Search for the cell housing the specified text and yield its (x, y) center coordinate. 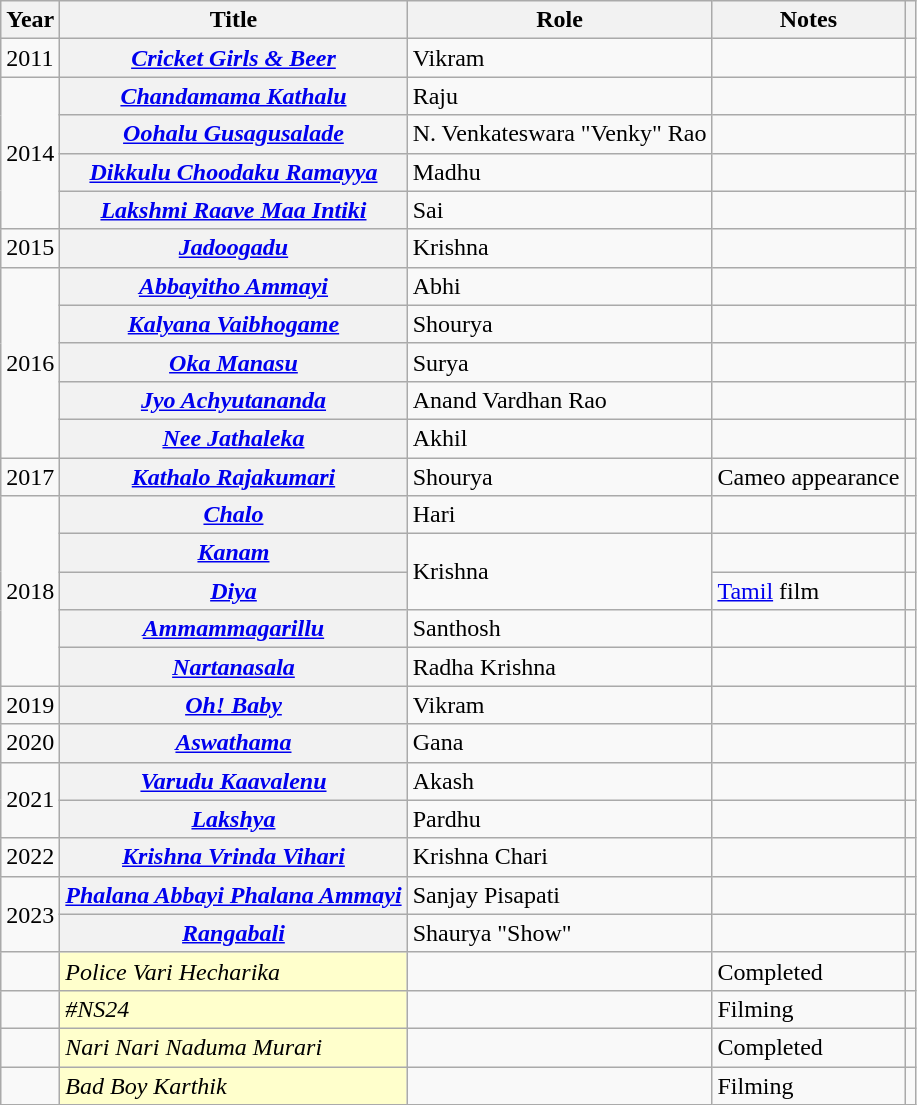
#NS24 (234, 1009)
Krishna Chari (560, 857)
2018 (30, 591)
Police Vari Hecharika (234, 971)
Diya (234, 591)
Lakshya (234, 819)
2014 (30, 153)
Bad Boy Karthik (234, 1085)
Nari Nari Naduma Murari (234, 1047)
2021 (30, 800)
2022 (30, 857)
2020 (30, 743)
Lakshmi Raave Maa Intiki (234, 210)
Shaurya "Show" (560, 933)
Akhil (560, 438)
Santhosh (560, 629)
Chandamama Kathalu (234, 96)
Year (30, 20)
Pardhu (560, 819)
Kathalo Rajakumari (234, 477)
Dikkulu Choodaku Ramayya (234, 172)
Nartanasala (234, 667)
Cricket Girls & Beer (234, 58)
Kalyana Vaibhogame (234, 324)
Raju (560, 96)
2019 (30, 705)
Oka Manasu (234, 362)
Anand Vardhan Rao (560, 400)
2015 (30, 248)
Title (234, 20)
Role (560, 20)
Krishna Vrinda Vihari (234, 857)
2016 (30, 362)
Radha Krishna (560, 667)
Gana (560, 743)
Madhu (560, 172)
Cameo appearance (808, 477)
Kanam (234, 553)
Oohalu Gusagusalade (234, 134)
Akash (560, 781)
Abbayitho Ammayi (234, 286)
Sanjay Pisapati (560, 895)
Nee Jathaleka (234, 438)
2017 (30, 477)
Varudu Kaavalenu (234, 781)
Chalo (234, 515)
Tamil film (808, 591)
Abhi (560, 286)
Notes (808, 20)
Aswathama (234, 743)
2011 (30, 58)
Phalana Abbayi Phalana Ammayi (234, 895)
Jadoogadu (234, 248)
2023 (30, 914)
Hari (560, 515)
Ammammagarillu (234, 629)
Oh! Baby (234, 705)
Rangabali (234, 933)
N. Venkateswara "Venky" Rao (560, 134)
Surya (560, 362)
Sai (560, 210)
Jyo Achyutananda (234, 400)
